Provide the [x, y] coordinate of the cell's center where the given text is located.  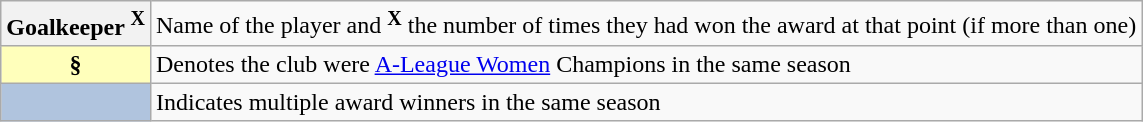
Name of the player and X the number of times they had won the award at that point (if more than one) [646, 24]
Indicates multiple award winners in the same season [646, 102]
Denotes the club were A-League Women Champions in the same season [646, 64]
§ [76, 64]
Goalkeeper X [76, 24]
